Detect which cell encompasses the target text, then output its (X, Y) center coordinate. 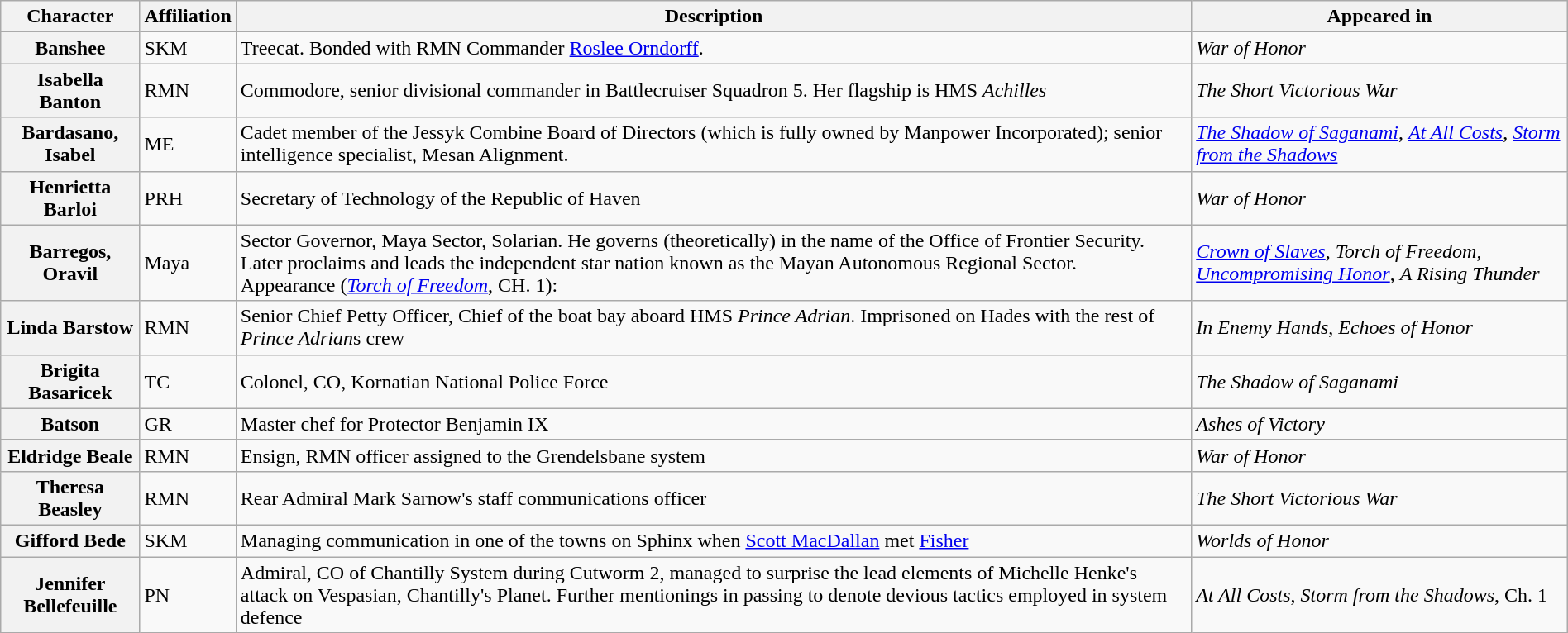
Bardasano, Isabel (70, 144)
Crown of Slaves, Torch of Freedom, Uncompromising Honor, A Rising Thunder (1379, 263)
Barregos, Oravil (70, 263)
Gifford Bede (70, 540)
The Shadow of Saganami, At All Costs, Storm from the Shadows (1379, 144)
Commodore, senior divisional commander in Battlecruiser Squadron 5. Her flagship is HMS Achilles (713, 91)
Character (70, 17)
Banshee (70, 48)
Isabella Banton (70, 91)
ME (188, 144)
Secretary of Technology of the Republic of Haven (713, 198)
Brigita Basaricek (70, 382)
PRH (188, 198)
Maya (188, 263)
TC (188, 382)
Description (713, 17)
Henrietta Barloi (70, 198)
Ensign, RMN officer assigned to the Grendelsbane system (713, 455)
The Shadow of Saganami (1379, 382)
Worlds of Honor (1379, 540)
Linda Barstow (70, 327)
Batson (70, 424)
In Enemy Hands, Echoes of Honor (1379, 327)
Appeared in (1379, 17)
Senior Chief Petty Officer, Chief of the boat bay aboard HMS Prince Adrian. Imprisoned on Hades with the rest of Prince Adrians crew (713, 327)
Treecat. Bonded with RMN Commander Roslee Orndorff. (713, 48)
Managing communication in one of the towns on Sphinx when Scott MacDallan met Fisher (713, 540)
Colonel, CO, Kornatian National Police Force (713, 382)
PN (188, 595)
Jennifer Bellefeuille (70, 595)
Affiliation (188, 17)
At All Costs, Storm from the Shadows, Ch. 1 (1379, 595)
Ashes of Victory (1379, 424)
GR (188, 424)
Theresa Beasley (70, 497)
Master chef for Protector Benjamin IX (713, 424)
Eldridge Beale (70, 455)
Rear Admiral Mark Sarnow's staff communications officer (713, 497)
